Find where the given text appears and provide that cell's center as [x, y] coordinate. 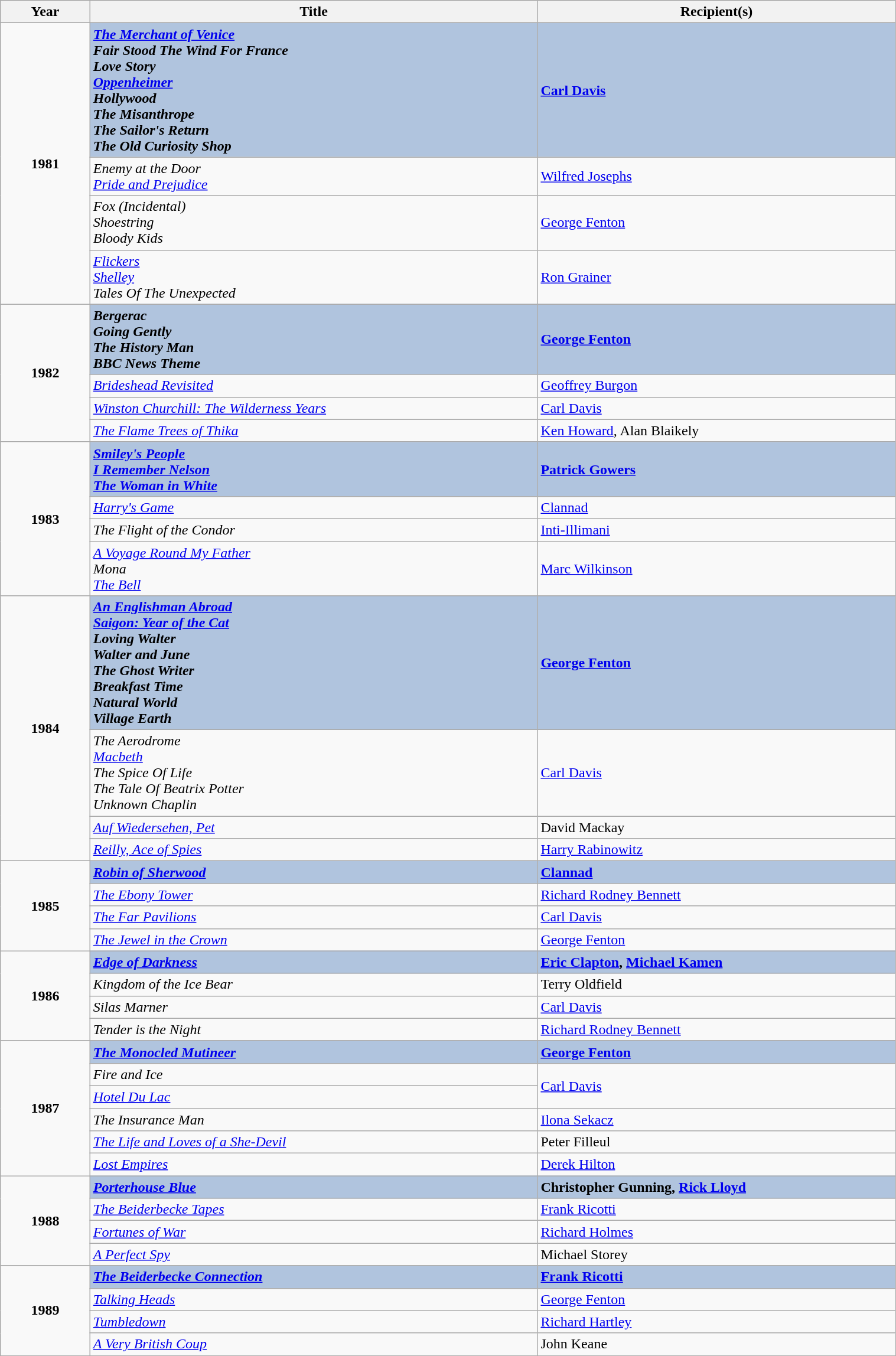
1988 [45, 1221]
David Mackay [716, 827]
Silas Marner [314, 1007]
John Keane [716, 1344]
An Englishman AbroadSaigon: Year of the CatLoving WalterWalter and JuneThe Ghost WriterBreakfast TimeNatural WorldVillage Earth [314, 663]
Winston Churchill: The Wilderness Years [314, 408]
The Beiderbecke Connection [314, 1277]
The Merchant of VeniceFair Stood The Wind For FranceLove StoryOppenheimerHollywoodThe MisanthropeThe Sailor's ReturnThe Old Curiosity Shop [314, 90]
The Flame Trees of Thika [314, 431]
The Insurance Man [314, 1119]
A Voyage Round My FatherMonaThe Bell [314, 568]
Tender is the Night [314, 1029]
Eric Clapton, Michael Kamen [716, 962]
Year [45, 12]
The Far Pavilions [314, 917]
A Perfect Spy [314, 1254]
Inti-Illimani [716, 530]
Terry Oldfield [716, 985]
1981 [45, 164]
Edge of Darkness [314, 962]
Lost Empires [314, 1165]
Smiley's PeopleI Remember NelsonThe Woman in White [314, 469]
Tumbledown [314, 1322]
The Monocled Mutineer [314, 1052]
1986 [45, 996]
The Ebony Tower [314, 895]
FlickersShelleyTales Of The Unexpected [314, 277]
Wilfred Josephs [716, 176]
Harry Rabinowitz [716, 850]
Harry's Game [314, 507]
Ron Grainer [716, 277]
1984 [45, 729]
Michael Storey [716, 1254]
The Flight of the Condor [314, 530]
Richard Holmes [716, 1232]
1985 [45, 906]
Geoffrey Burgon [716, 386]
Christopher Gunning, Rick Lloyd [716, 1187]
The AerodromeMacbethThe Spice Of LifeThe Tale Of Beatrix PotterUnknown Chaplin [314, 773]
Hotel Du Lac [314, 1097]
The Life and Loves of a She-Devil [314, 1142]
The Jewel in the Crown [314, 940]
Fire and Ice [314, 1074]
Marc Wilkinson [716, 568]
Auf Wiedersehen, Pet [314, 827]
Fox (Incidental)ShoestringBloody Kids [314, 223]
1987 [45, 1108]
Reilly, Ace of Spies [314, 850]
Fortunes of War [314, 1232]
Derek Hilton [716, 1165]
Porterhouse Blue [314, 1187]
1989 [45, 1311]
Brideshead Revisited [314, 386]
Ken Howard, Alan Blaikely [716, 431]
Robin of Sherwood [314, 872]
Talking Heads [314, 1299]
Title [314, 12]
Patrick Gowers [716, 469]
Ilona Sekacz [716, 1119]
Enemy at the DoorPride and Prejudice [314, 176]
Kingdom of the Ice Bear [314, 985]
1982 [45, 373]
The Beiderbecke Tapes [314, 1210]
Peter Filleul [716, 1142]
BergeracGoing GentlyThe History ManBBC News Theme [314, 339]
Recipient(s) [716, 12]
1983 [45, 519]
Richard Hartley [716, 1322]
A Very British Coup [314, 1344]
